From the cell containing the given text, extract its center point as [x, y] coordinate. 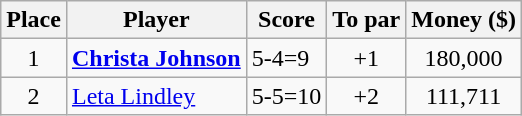
5-4=9 [286, 58]
Leta Lindley [156, 96]
Place [34, 20]
+2 [366, 96]
Score [286, 20]
Christa Johnson [156, 58]
Money ($) [464, 20]
5-5=10 [286, 96]
180,000 [464, 58]
111,711 [464, 96]
2 [34, 96]
+1 [366, 58]
To par [366, 20]
1 [34, 58]
Player [156, 20]
